Search for the cell housing the specified text and yield its (x, y) center coordinate. 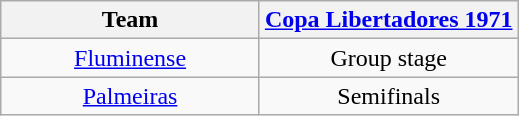
Semifinals (388, 96)
Fluminense (130, 58)
Palmeiras (130, 96)
Group stage (388, 58)
Copa Libertadores 1971 (388, 20)
Team (130, 20)
